Determine the (x, y) coordinate at the center of the cell enclosing the given text.  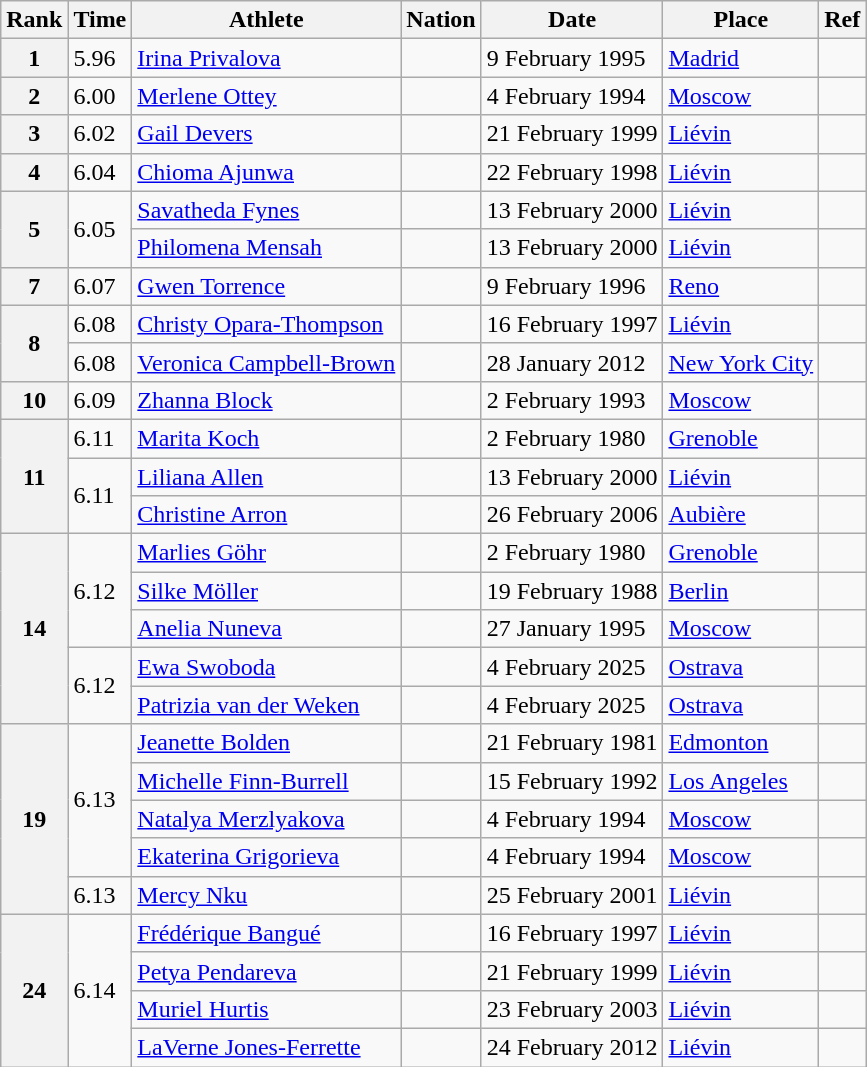
Marlies Göhr (266, 553)
5.96 (100, 58)
2 (34, 96)
Petya Pendareva (266, 971)
Savatheda Fynes (266, 210)
Natalya Merzlyakova (266, 819)
27 January 1995 (572, 629)
10 (34, 400)
Los Angeles (741, 781)
24 (34, 990)
6.00 (100, 96)
Michelle Finn-Burrell (266, 781)
Place (741, 20)
Nation (441, 20)
6.09 (100, 400)
3 (34, 134)
Ekaterina Grigorieva (266, 857)
2 February 1993 (572, 400)
5 (34, 229)
9 February 1995 (572, 58)
Mercy Nku (266, 895)
8 (34, 343)
Aubière (741, 515)
Gwen Torrence (266, 286)
Liliana Allen (266, 477)
Muriel Hurtis (266, 1009)
Christy Opara-Thompson (266, 324)
4 (34, 172)
Zhanna Block (266, 400)
Silke Möller (266, 591)
Patrizia van der Weken (266, 705)
21 February 1981 (572, 743)
Date (572, 20)
6.05 (100, 229)
Reno (741, 286)
Gail Devers (266, 134)
LaVerne Jones-Ferrette (266, 1047)
23 February 2003 (572, 1009)
28 January 2012 (572, 362)
Veronica Campbell-Brown (266, 362)
Chioma Ajunwa (266, 172)
6.04 (100, 172)
Frédérique Bangué (266, 933)
Time (100, 20)
Berlin (741, 591)
25 February 2001 (572, 895)
22 February 1998 (572, 172)
6.02 (100, 134)
Ewa Swoboda (266, 667)
Merlene Ottey (266, 96)
1 (34, 58)
7 (34, 286)
Rank (34, 20)
6.14 (100, 990)
Edmonton (741, 743)
19 (34, 819)
Marita Koch (266, 438)
24 February 2012 (572, 1047)
19 February 1988 (572, 591)
Irina Privalova (266, 58)
Anelia Nuneva (266, 629)
14 (34, 629)
New York City (741, 362)
9 February 1996 (572, 286)
Madrid (741, 58)
15 February 1992 (572, 781)
Athlete (266, 20)
Jeanette Bolden (266, 743)
26 February 2006 (572, 515)
Philomena Mensah (266, 248)
6.07 (100, 286)
11 (34, 476)
Ref (842, 20)
Christine Arron (266, 515)
